Find where the given text appears and provide that cell's center as (X, Y) coordinate. 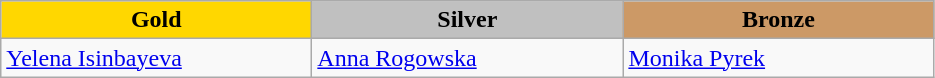
Monika Pyrek (778, 58)
Silver (468, 20)
Yelena Isinbayeva (156, 58)
Gold (156, 20)
Bronze (778, 20)
Anna Rogowska (468, 58)
